From the cell containing the given text, extract its center point as (X, Y) coordinate. 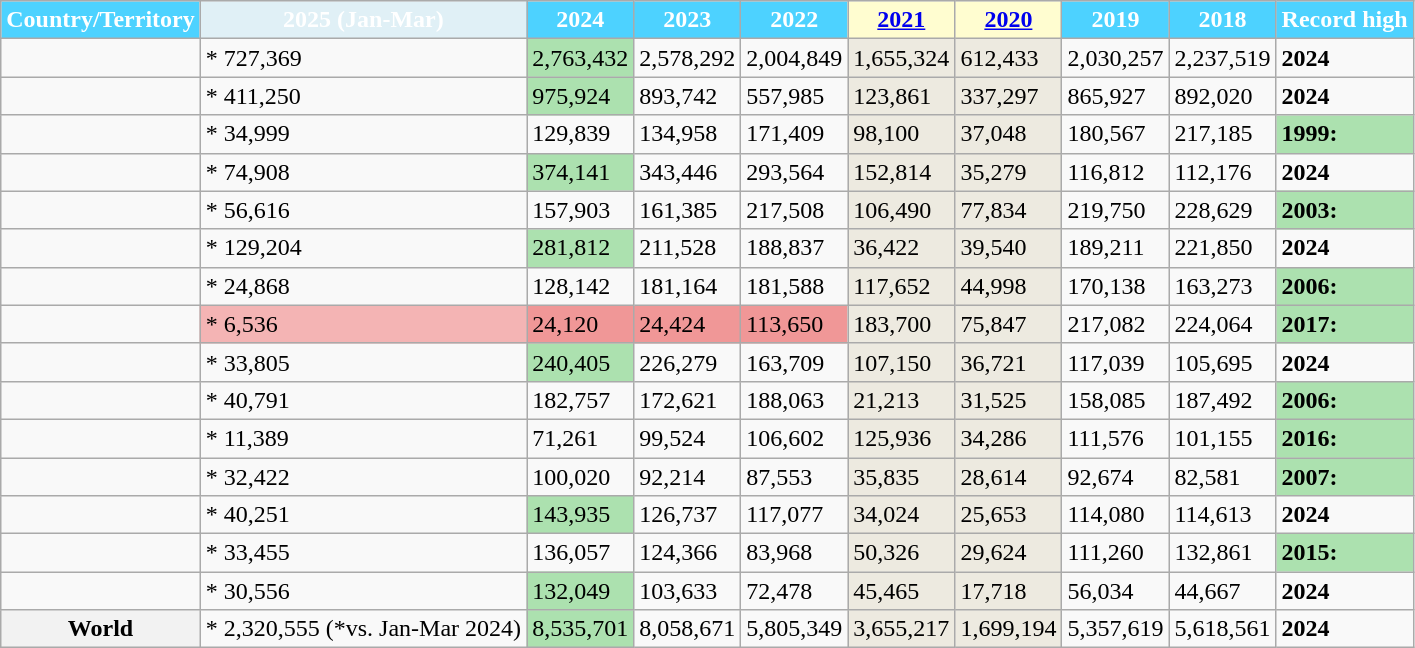
82,581 (1222, 477)
117,039 (1116, 362)
211,528 (688, 248)
Record high (1344, 20)
106,490 (902, 210)
557,985 (794, 96)
1999: (1344, 134)
17,718 (1008, 591)
44,667 (1222, 591)
337,297 (1008, 96)
114,613 (1222, 515)
29,624 (1008, 553)
343,446 (688, 172)
217,508 (794, 210)
226,279 (688, 362)
293,564 (794, 172)
2003: (1344, 210)
157,903 (580, 210)
Country/Territory (100, 20)
183,700 (902, 324)
189,211 (1116, 248)
188,837 (794, 248)
2,030,257 (1116, 58)
2,237,519 (1222, 58)
31,525 (1008, 400)
* 33,455 (363, 553)
865,927 (1116, 96)
* 32,422 (363, 477)
34,286 (1008, 438)
2025 (Jan-Mar) (363, 20)
* 74,908 (363, 172)
132,049 (580, 591)
* 2,320,555 (*vs. Jan-Mar 2024) (363, 629)
893,742 (688, 96)
* 34,999 (363, 134)
3,655,217 (902, 629)
117,652 (902, 286)
1,655,324 (902, 58)
128,142 (580, 286)
2020 (1008, 20)
35,835 (902, 477)
1,699,194 (1008, 629)
281,812 (580, 248)
158,085 (1116, 400)
5,805,349 (794, 629)
2007: (1344, 477)
126,737 (688, 515)
35,279 (1008, 172)
182,757 (580, 400)
2018 (1222, 20)
975,924 (580, 96)
181,588 (794, 286)
100,020 (580, 477)
* 6,536 (363, 324)
219,750 (1116, 210)
* 40,251 (363, 515)
* 727,369 (363, 58)
50,326 (902, 553)
152,814 (902, 172)
5,357,619 (1116, 629)
143,935 (580, 515)
98,100 (902, 134)
2021 (902, 20)
2019 (1116, 20)
170,138 (1116, 286)
25,653 (1008, 515)
116,812 (1116, 172)
77,834 (1008, 210)
39,540 (1008, 248)
111,260 (1116, 553)
180,567 (1116, 134)
107,150 (902, 362)
24,120 (580, 324)
136,057 (580, 553)
132,861 (1222, 553)
* 411,250 (363, 96)
99,524 (688, 438)
221,850 (1222, 248)
2017: (1344, 324)
171,409 (794, 134)
125,936 (902, 438)
163,273 (1222, 286)
101,155 (1222, 438)
172,621 (688, 400)
112,176 (1222, 172)
37,048 (1008, 134)
2022 (794, 20)
* 11,389 (363, 438)
374,141 (580, 172)
123,861 (902, 96)
240,405 (580, 362)
* 40,791 (363, 400)
181,164 (688, 286)
117,077 (794, 515)
8,535,701 (580, 629)
92,214 (688, 477)
21,213 (902, 400)
75,847 (1008, 324)
World (100, 629)
111,576 (1116, 438)
2023 (688, 20)
* 33,805 (363, 362)
612,433 (1008, 58)
45,465 (902, 591)
113,650 (794, 324)
72,478 (794, 591)
217,185 (1222, 134)
34,024 (902, 515)
2,004,849 (794, 58)
2015: (1344, 553)
83,968 (794, 553)
56,034 (1116, 591)
2,578,292 (688, 58)
* 24,868 (363, 286)
106,602 (794, 438)
28,614 (1008, 477)
124,366 (688, 553)
228,629 (1222, 210)
187,492 (1222, 400)
224,064 (1222, 324)
87,553 (794, 477)
71,261 (580, 438)
92,674 (1116, 477)
2016: (1344, 438)
188,063 (794, 400)
* 129,204 (363, 248)
5,618,561 (1222, 629)
105,695 (1222, 362)
103,633 (688, 591)
* 30,556 (363, 591)
163,709 (794, 362)
36,721 (1008, 362)
161,385 (688, 210)
217,082 (1116, 324)
44,998 (1008, 286)
36,422 (902, 248)
892,020 (1222, 96)
129,839 (580, 134)
2,763,432 (580, 58)
114,080 (1116, 515)
8,058,671 (688, 629)
24,424 (688, 324)
134,958 (688, 134)
* 56,616 (363, 210)
